Return the [X, Y] coordinate for the center point of the cell that contains the specified text.  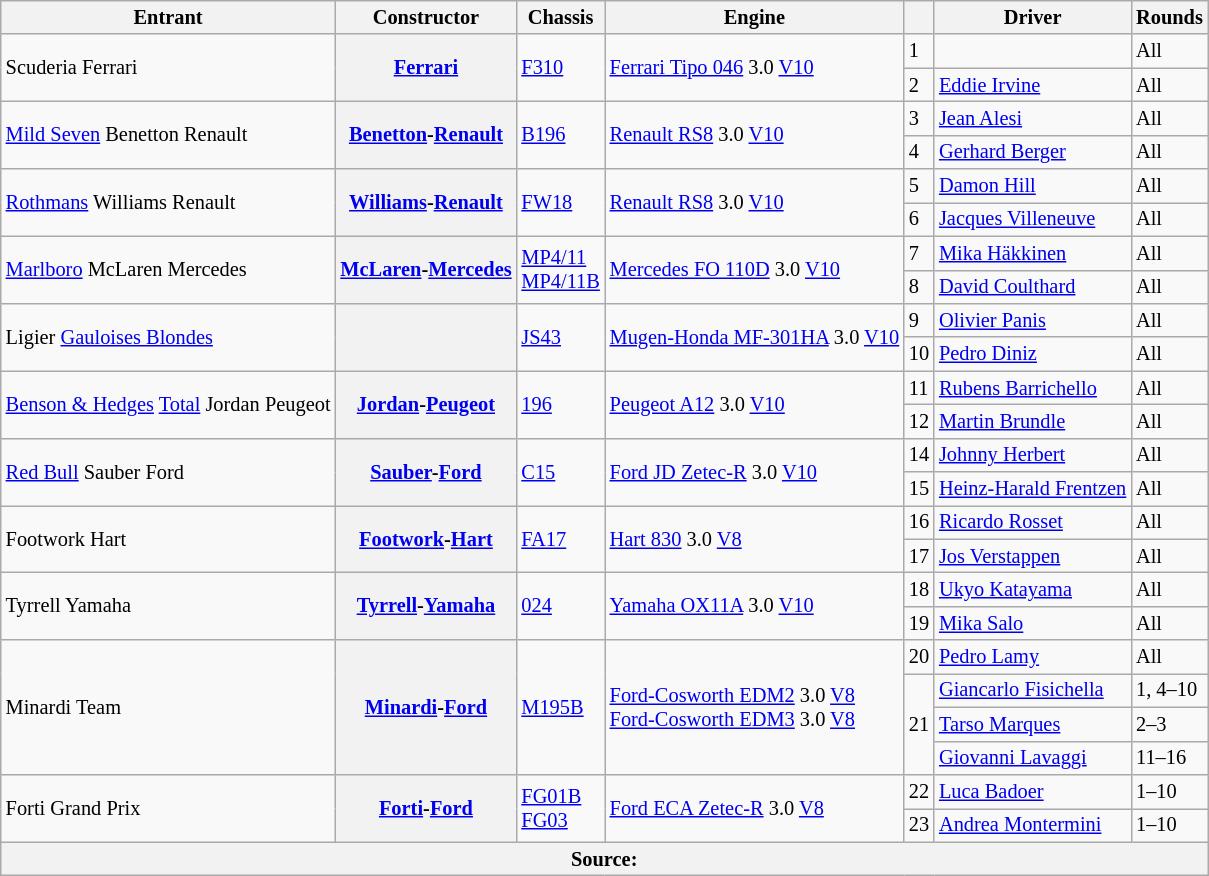
MP4/11MP4/11B [560, 270]
Ukyo Katayama [1032, 589]
Scuderia Ferrari [168, 68]
JS43 [560, 336]
Ligier Gauloises Blondes [168, 336]
Constructor [426, 17]
FA17 [560, 538]
McLaren-Mercedes [426, 270]
Tyrrell-Yamaha [426, 606]
Ferrari Tipo 046 3.0 V10 [754, 68]
10 [919, 354]
B196 [560, 134]
Williams-Renault [426, 202]
1, 4–10 [1170, 690]
11 [919, 388]
Ferrari [426, 68]
Luca Badoer [1032, 791]
Eddie Irvine [1032, 85]
Olivier Panis [1032, 320]
Giancarlo Fisichella [1032, 690]
Giovanni Lavaggi [1032, 758]
M195B [560, 708]
1 [919, 51]
FG01BFG03 [560, 808]
Damon Hill [1032, 186]
Forti Grand Prix [168, 808]
Jordan-Peugeot [426, 404]
4 [919, 152]
20 [919, 657]
23 [919, 825]
Benson & Hedges Total Jordan Peugeot [168, 404]
11–16 [1170, 758]
Mika Salo [1032, 623]
Johnny Herbert [1032, 455]
Hart 830 3.0 V8 [754, 538]
Rubens Barrichello [1032, 388]
F310 [560, 68]
Martin Brundle [1032, 421]
22 [919, 791]
David Coulthard [1032, 287]
Mercedes FO 110D 3.0 V10 [754, 270]
Ford-Cosworth EDM2 3.0 V8Ford-Cosworth EDM3 3.0 V8 [754, 708]
21 [919, 724]
2 [919, 85]
17 [919, 556]
Pedro Diniz [1032, 354]
Driver [1032, 17]
Tarso Marques [1032, 724]
Heinz-Harald Frentzen [1032, 489]
7 [919, 253]
024 [560, 606]
Footwork-Hart [426, 538]
Gerhard Berger [1032, 152]
Andrea Montermini [1032, 825]
15 [919, 489]
12 [919, 421]
3 [919, 118]
18 [919, 589]
Jean Alesi [1032, 118]
19 [919, 623]
Jacques Villeneuve [1032, 219]
Minardi-Ford [426, 708]
Sauber-Ford [426, 472]
Red Bull Sauber Ford [168, 472]
Ricardo Rosset [1032, 522]
Entrant [168, 17]
9 [919, 320]
Jos Verstappen [1032, 556]
Mika Häkkinen [1032, 253]
196 [560, 404]
Peugeot A12 3.0 V10 [754, 404]
Yamaha OX11A 3.0 V10 [754, 606]
6 [919, 219]
Footwork Hart [168, 538]
Ford ECA Zetec-R 3.0 V8 [754, 808]
Benetton-Renault [426, 134]
Ford JD Zetec-R 3.0 V10 [754, 472]
Mugen-Honda MF-301HA 3.0 V10 [754, 336]
5 [919, 186]
FW18 [560, 202]
Chassis [560, 17]
Tyrrell Yamaha [168, 606]
14 [919, 455]
Forti-Ford [426, 808]
16 [919, 522]
Engine [754, 17]
Rothmans Williams Renault [168, 202]
C15 [560, 472]
Source: [604, 859]
Rounds [1170, 17]
8 [919, 287]
Marlboro McLaren Mercedes [168, 270]
2–3 [1170, 724]
Pedro Lamy [1032, 657]
Minardi Team [168, 708]
Mild Seven Benetton Renault [168, 134]
